Extract the [x, y] coordinate from the center of the cell holding the provided text.  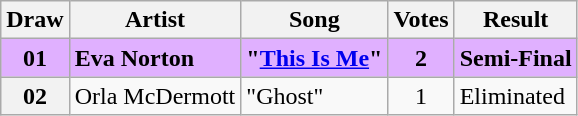
Song [314, 20]
"This Is Me" [314, 58]
Result [516, 20]
1 [421, 96]
Semi-Final [516, 58]
02 [35, 96]
Eva Norton [155, 58]
Draw [35, 20]
Orla McDermott [155, 96]
01 [35, 58]
2 [421, 58]
Artist [155, 20]
Eliminated [516, 96]
"Ghost" [314, 96]
Votes [421, 20]
